Capture the cell that displays the provided text and extract its [X, Y] central coordinate. 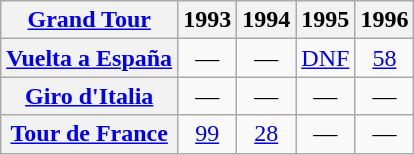
Grand Tour [90, 20]
28 [266, 134]
Giro d'Italia [90, 96]
1994 [266, 20]
1996 [384, 20]
1993 [208, 20]
58 [384, 58]
Vuelta a España [90, 58]
1995 [326, 20]
99 [208, 134]
DNF [326, 58]
Tour de France [90, 134]
